From the cell containing the given text, extract its center point as (x, y) coordinate. 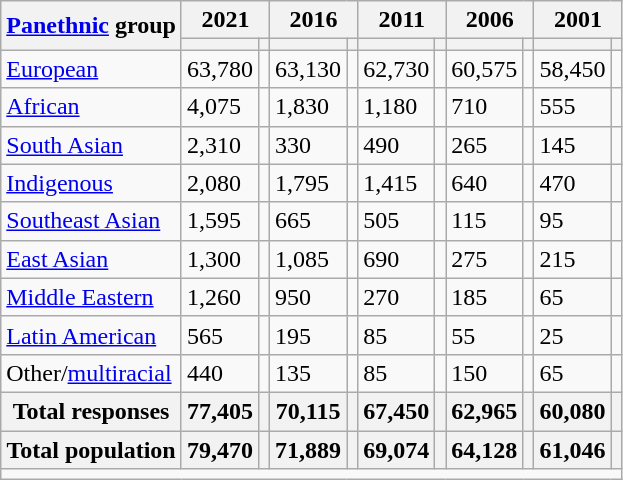
2,310 (220, 145)
2016 (314, 20)
565 (220, 335)
1,595 (220, 221)
60,080 (572, 411)
1,795 (308, 183)
55 (484, 335)
185 (484, 297)
61,046 (572, 449)
77,405 (220, 411)
505 (396, 221)
115 (484, 221)
330 (308, 145)
4,075 (220, 107)
1,260 (220, 297)
Southeast Asian (92, 221)
555 (572, 107)
63,780 (220, 69)
215 (572, 259)
135 (308, 373)
440 (220, 373)
2001 (578, 20)
67,450 (396, 411)
1,300 (220, 259)
European (92, 69)
Other/multiracial (92, 373)
145 (572, 145)
1,180 (396, 107)
64,128 (484, 449)
2006 (490, 20)
70,115 (308, 411)
79,470 (220, 449)
640 (484, 183)
1,830 (308, 107)
60,575 (484, 69)
710 (484, 107)
490 (396, 145)
African (92, 107)
South Asian (92, 145)
690 (396, 259)
1,415 (396, 183)
Middle Eastern (92, 297)
150 (484, 373)
2,080 (220, 183)
2021 (225, 20)
58,450 (572, 69)
Total responses (92, 411)
665 (308, 221)
275 (484, 259)
1,085 (308, 259)
Total population (92, 449)
470 (572, 183)
62,965 (484, 411)
East Asian (92, 259)
Latin American (92, 335)
270 (396, 297)
195 (308, 335)
2011 (402, 20)
950 (308, 297)
62,730 (396, 69)
Panethnic group (92, 26)
Indigenous (92, 183)
95 (572, 221)
69,074 (396, 449)
25 (572, 335)
71,889 (308, 449)
63,130 (308, 69)
265 (484, 145)
